Identify which cell holds the provided text, then report its (x, y) central coordinate. 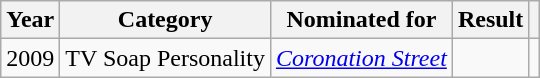
Nominated for (361, 20)
2009 (30, 58)
Category (166, 20)
Result (490, 20)
Year (30, 20)
TV Soap Personality (166, 58)
Coronation Street (361, 58)
